Detect which cell encompasses the target text, then output its [x, y] center coordinate. 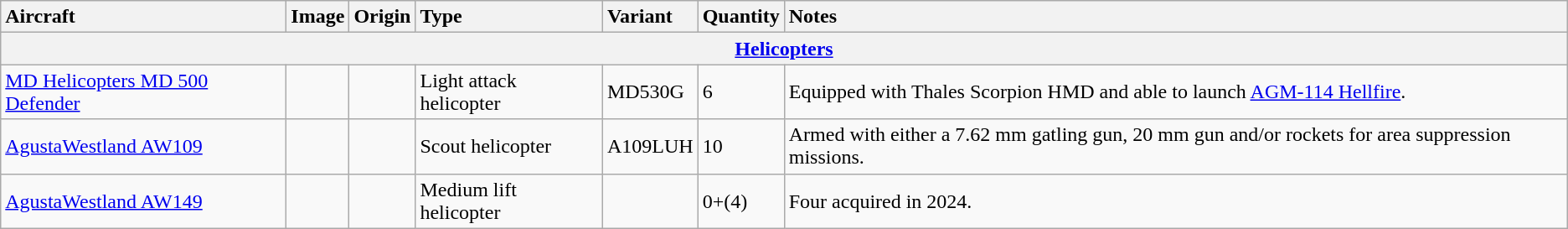
Aircraft [144, 17]
Quantity [740, 17]
AgustaWestland AW109 [144, 146]
0+(4) [740, 201]
Four acquired in 2024. [1176, 201]
Type [509, 17]
Medium lift helicopter [509, 201]
MD530G [650, 92]
Armed with either a 7.62 mm gatling gun, 20 mm gun and/or rockets for area suppression missions. [1176, 146]
Scout helicopter [509, 146]
Helicopters [784, 49]
Origin [382, 17]
Equipped with Thales Scorpion HMD and able to launch AGM-114 Hellfire. [1176, 92]
6 [740, 92]
AgustaWestland AW149 [144, 201]
A109LUH [650, 146]
Variant [650, 17]
Image [318, 17]
Light attack helicopter [509, 92]
Notes [1176, 17]
10 [740, 146]
MD Helicopters MD 500 Defender [144, 92]
